Locate the cell with the specified text and output its (x, y) center coordinate. 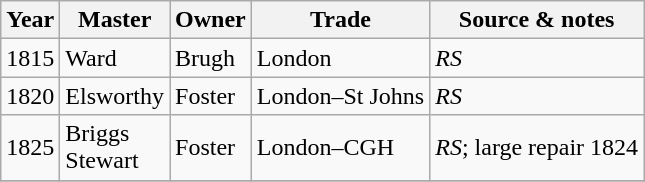
Trade (340, 20)
Source & notes (537, 20)
1825 (30, 148)
London–St Johns (340, 96)
RS; large repair 1824 (537, 148)
Elsworthy (115, 96)
London (340, 58)
Owner (211, 20)
Master (115, 20)
Year (30, 20)
London–CGH (340, 148)
Ward (115, 58)
1815 (30, 58)
1820 (30, 96)
Brugh (211, 58)
BriggsStewart (115, 148)
